Identify which cell holds the provided text, then report its (X, Y) central coordinate. 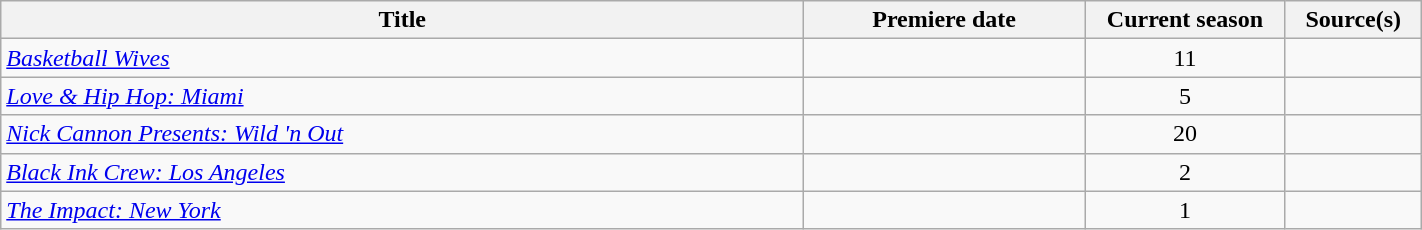
Premiere date (944, 20)
Title (402, 20)
Current season (1186, 20)
The Impact: New York (402, 210)
2 (1186, 172)
20 (1186, 134)
Love & Hip Hop: Miami (402, 96)
Black Ink Crew: Los Angeles (402, 172)
Source(s) (1353, 20)
Basketball Wives (402, 58)
1 (1186, 210)
11 (1186, 58)
5 (1186, 96)
Nick Cannon Presents: Wild 'n Out (402, 134)
